Search for the cell housing the specified text and yield its (X, Y) center coordinate. 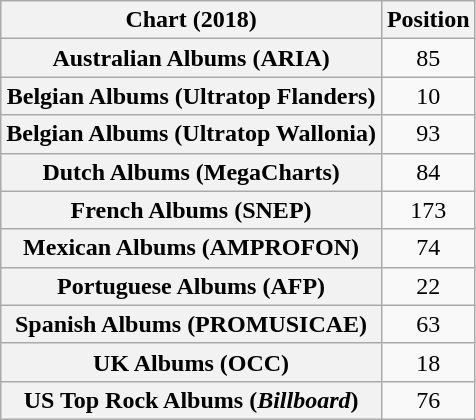
18 (428, 362)
Belgian Albums (Ultratop Flanders) (192, 96)
84 (428, 172)
22 (428, 286)
US Top Rock Albums (Billboard) (192, 400)
63 (428, 324)
Portuguese Albums (AFP) (192, 286)
93 (428, 134)
French Albums (SNEP) (192, 210)
76 (428, 400)
Position (428, 20)
Dutch Albums (MegaCharts) (192, 172)
173 (428, 210)
Spanish Albums (PROMUSICAE) (192, 324)
Belgian Albums (Ultratop Wallonia) (192, 134)
Chart (2018) (192, 20)
74 (428, 248)
UK Albums (OCC) (192, 362)
85 (428, 58)
Mexican Albums (AMPROFON) (192, 248)
Australian Albums (ARIA) (192, 58)
10 (428, 96)
